Pinpoint the cell where the given text exists, returning its (X, Y) midpoint coordinate. 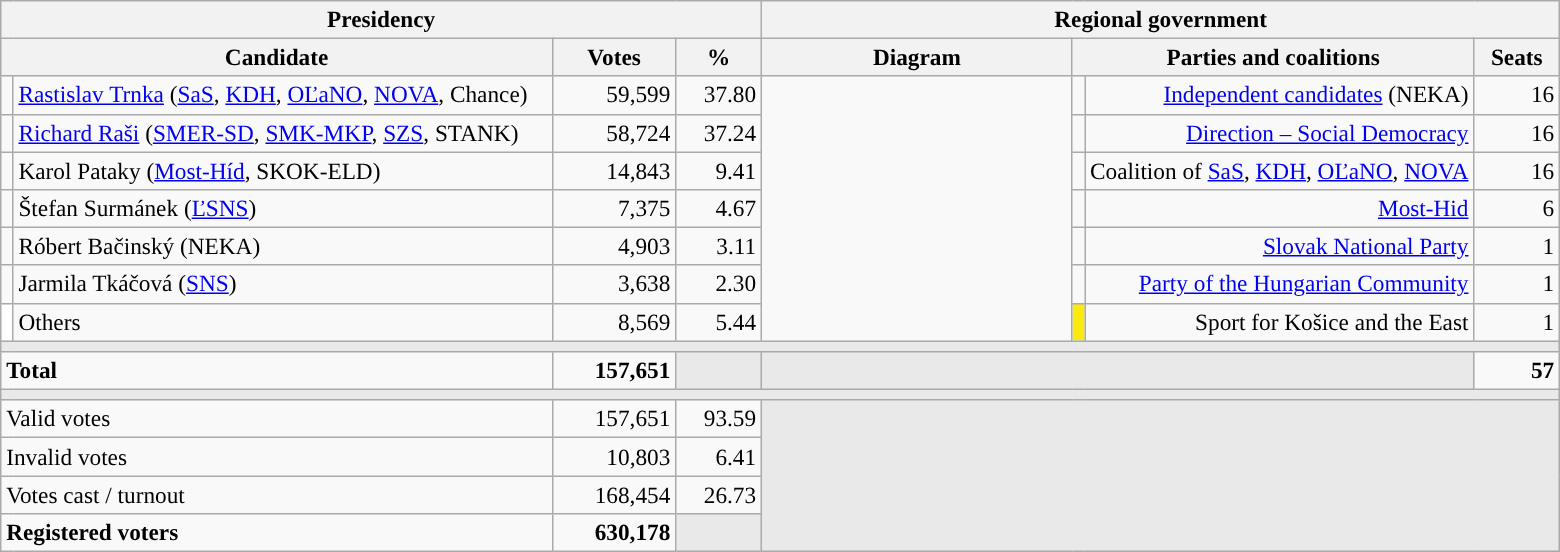
6 (1517, 208)
93.59 (719, 419)
59,599 (614, 95)
5.44 (719, 322)
Parties and coalitions (1273, 57)
Štefan Surmánek (ĽSNS) (282, 208)
26.73 (719, 494)
2.30 (719, 284)
Slovak National Party (1280, 246)
Independent candidates (NEKA) (1280, 95)
58,724 (614, 133)
Jarmila Tkáčová (SNS) (282, 284)
4,903 (614, 246)
14,843 (614, 170)
37.80 (719, 95)
Diagram (918, 57)
Richard Raši (SMER-SD, SMK-MKP, SZS, STANK) (282, 133)
Seats (1517, 57)
Valid votes (277, 419)
Róbert Bačinský (NEKA) (282, 246)
Votes (614, 57)
10,803 (614, 456)
Total (277, 370)
Coalition of SaS, KDH, OĽaNO, NOVA (1280, 170)
Sport for Košice and the East (1280, 322)
7,375 (614, 208)
168,454 (614, 494)
Karol Pataky (Most-Híd, SKOK-ELD) (282, 170)
Invalid votes (277, 456)
Candidate (277, 57)
Direction – Social Democracy (1280, 133)
3.11 (719, 246)
9.41 (719, 170)
Regional government (1161, 19)
Most-Hid (1280, 208)
Registered voters (277, 532)
37.24 (719, 133)
630,178 (614, 532)
Votes cast / turnout (277, 494)
57 (1517, 370)
Party of the Hungarian Community (1280, 284)
3,638 (614, 284)
Others (282, 322)
8,569 (614, 322)
% (719, 57)
4.67 (719, 208)
Rastislav Trnka (SaS, KDH, OĽaNO, NOVA, Chance) (282, 95)
6.41 (719, 456)
Presidency (382, 19)
